Extract the (x, y) coordinate from the center of the cell holding the provided text.  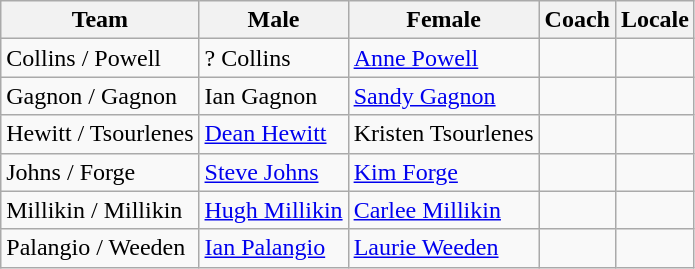
Sandy Gagnon (444, 96)
Kristen Tsourlenes (444, 134)
? Collins (274, 58)
Collins / Powell (100, 58)
Palangio / Weeden (100, 248)
Coach (577, 20)
Team (100, 20)
Millikin / Millikin (100, 210)
Johns / Forge (100, 172)
Ian Gagnon (274, 96)
Male (274, 20)
Gagnon / Gagnon (100, 96)
Ian Palangio (274, 248)
Anne Powell (444, 58)
Female (444, 20)
Carlee Millikin (444, 210)
Locale (654, 20)
Dean Hewitt (274, 134)
Steve Johns (274, 172)
Kim Forge (444, 172)
Hewitt / Tsourlenes (100, 134)
Laurie Weeden (444, 248)
Hugh Millikin (274, 210)
